Search for the cell housing the specified text and yield its (x, y) center coordinate. 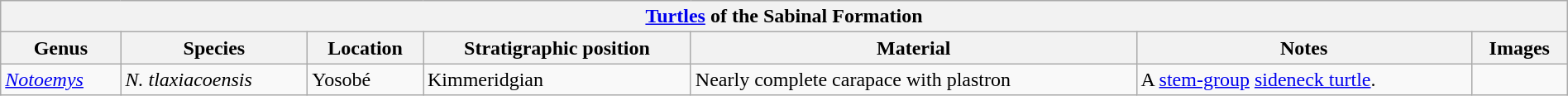
Material (913, 48)
Turtles of the Sabinal Formation (784, 17)
Species (214, 48)
N. tlaxiacoensis (214, 79)
Kimmeridgian (557, 79)
Nearly complete carapace with plastron (913, 79)
Images (1519, 48)
Location (366, 48)
Notes (1303, 48)
Stratigraphic position (557, 48)
Yosobé (366, 79)
Notoemys (61, 79)
A stem-group sideneck turtle. (1303, 79)
Genus (61, 48)
